Return [x, y] of the center of cell containing provided text 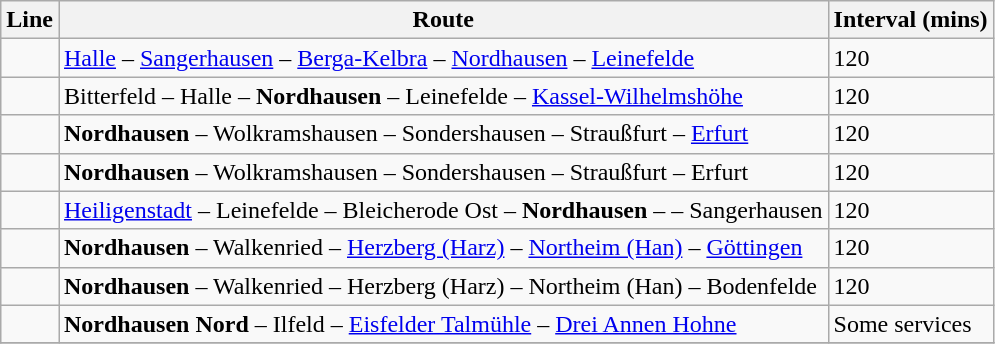
Bitterfeld – Halle – Nordhausen – Leinefelde – Kassel-Wilhelmshöhe [443, 96]
Nordhausen – Walkenried – Herzberg (Harz) – Northeim (Han) – Bodenfelde [443, 286]
Interval (mins) [910, 20]
Route [443, 20]
Nordhausen Nord – Ilfeld – Eisfelder Talmühle – Drei Annen Hohne [443, 324]
Halle – Sangerhausen – Berga-Kelbra – Nordhausen – Leinefelde [443, 58]
Some services [910, 324]
Heiligenstadt – Leinefelde – Bleicherode Ost – Nordhausen – – Sangerhausen [443, 210]
Nordhausen – Walkenried – Herzberg (Harz) – Northeim (Han) – Göttingen [443, 248]
Line [30, 20]
